Identify which cell holds the provided text, then report its (x, y) central coordinate. 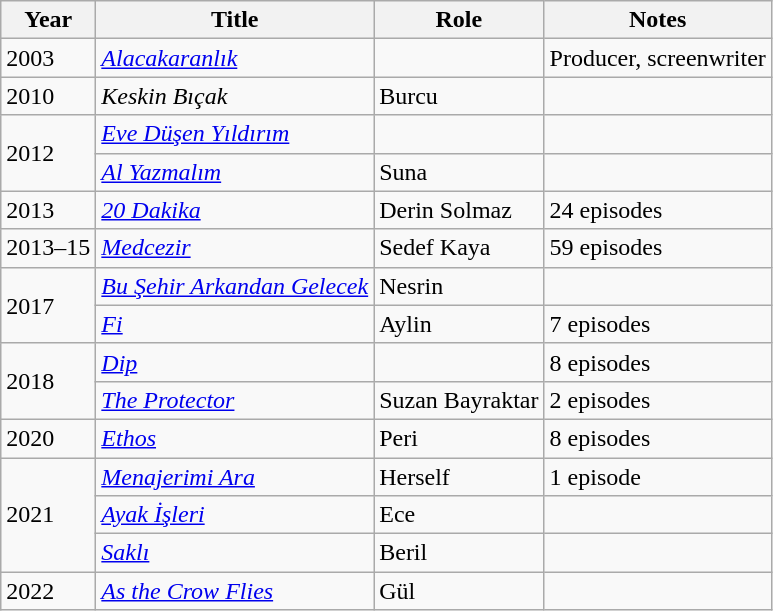
The Protector (235, 400)
Fi (235, 324)
2 episodes (658, 400)
2003 (48, 58)
Burcu (459, 96)
1 episode (658, 477)
Al Yazmalım (235, 172)
Suzan Bayraktar (459, 400)
Title (235, 20)
2022 (48, 591)
2017 (48, 305)
Saklı (235, 553)
Aylin (459, 324)
Medcezir (235, 248)
20 Dakika (235, 210)
Ece (459, 515)
Year (48, 20)
Beril (459, 553)
Ethos (235, 438)
Ayak İşleri (235, 515)
2013 (48, 210)
Nesrin (459, 286)
Producer, screenwriter (658, 58)
2012 (48, 153)
2021 (48, 515)
Herself (459, 477)
Dip (235, 362)
2018 (48, 381)
Eve Düşen Yıldırım (235, 134)
Notes (658, 20)
2013–15 (48, 248)
Suna (459, 172)
59 episodes (658, 248)
Sedef Kaya (459, 248)
2020 (48, 438)
7 episodes (658, 324)
2010 (48, 96)
Gül (459, 591)
Bu Şehir Arkandan Gelecek (235, 286)
As the Crow Flies (235, 591)
Keskin Bıçak (235, 96)
Peri (459, 438)
Menajerimi Ara (235, 477)
Role (459, 20)
Derin Solmaz (459, 210)
24 episodes (658, 210)
Alacakaranlık (235, 58)
